Capture the cell that displays the provided text and extract its [X, Y] central coordinate. 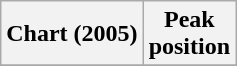
Chart (2005) [72, 34]
Peak position [189, 34]
